Return (X, Y) of the center of cell containing provided text 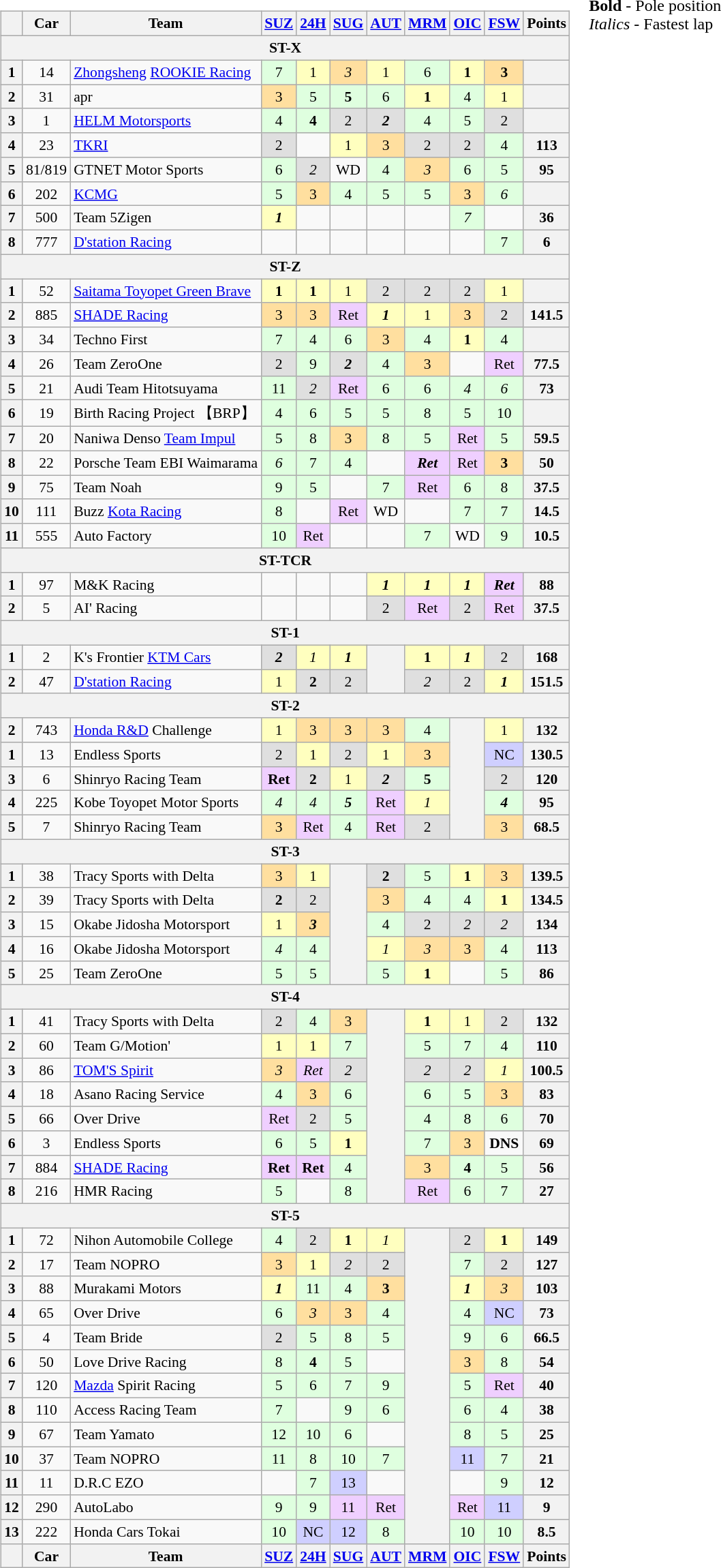
97 (46, 584)
Birth Racing Project 【BRP】 (166, 413)
216 (46, 1192)
apr (166, 97)
Porsche Team EBI Waimarama (166, 463)
ST-TCR (285, 560)
AI' Racing (166, 609)
Access Racing Team (166, 1410)
36 (547, 218)
134 (547, 924)
111 (46, 511)
Team Bride (166, 1338)
HELM Motorsports (166, 121)
56 (547, 1167)
Auto Factory (166, 536)
67 (46, 1434)
81/819 (46, 170)
127 (547, 1265)
K's Frontier KTM Cars (166, 657)
66.5 (547, 1338)
ST-4 (285, 997)
TKRI (166, 145)
M&K Racing (166, 584)
168 (547, 657)
16 (46, 949)
22 (46, 463)
Naniwa Denso Team Impul (166, 438)
37 (46, 1459)
26 (46, 364)
290 (46, 1507)
885 (46, 315)
TOM'S Spirit (166, 1070)
500 (46, 218)
66 (46, 1119)
Team Yamato (166, 1434)
83 (547, 1094)
ST-X (285, 48)
Zhongsheng ROOKIE Racing (166, 72)
69 (547, 1143)
222 (46, 1532)
100.5 (547, 1070)
72 (46, 1240)
Mazda Spirit Racing (166, 1386)
65 (46, 1313)
20 (46, 438)
70 (547, 1119)
DNS (504, 1143)
ST-1 (285, 633)
52 (46, 291)
141.5 (547, 315)
Honda R&D Challenge (166, 730)
47 (46, 682)
743 (46, 730)
130.5 (547, 755)
Buzz Kota Racing (166, 511)
HMR Racing (166, 1192)
18 (46, 1094)
151.5 (547, 682)
KCMG (166, 194)
ST-Z (285, 267)
14.5 (547, 511)
Techno First (166, 340)
ST-2 (285, 706)
225 (46, 803)
39 (46, 900)
19 (46, 413)
134.5 (547, 900)
Kobe Toyopet Motor Sports (166, 803)
15 (46, 924)
Audi Team Hitotsuyama (166, 388)
59.5 (547, 438)
ST-5 (285, 1216)
34 (46, 340)
40 (547, 1386)
AutoLabo (166, 1507)
202 (46, 194)
Murakami Motors (166, 1288)
23 (46, 145)
14 (46, 72)
139.5 (547, 876)
Team 5Zigen (166, 218)
41 (46, 1021)
555 (46, 536)
Love Drive Racing (166, 1361)
75 (46, 487)
149 (547, 1240)
Nihon Automobile College (166, 1240)
10.5 (547, 536)
54 (547, 1361)
D.R.C EZO (166, 1483)
60 (46, 1046)
77.5 (547, 364)
27 (547, 1192)
Saitama Toyopet Green Brave (166, 291)
Asano Racing Service (166, 1094)
GTNET Motor Sports (166, 170)
103 (547, 1288)
8.5 (547, 1532)
884 (46, 1167)
31 (46, 97)
777 (46, 242)
17 (46, 1265)
68.5 (547, 827)
ST-3 (285, 851)
Team Noah (166, 487)
Team G/Motion' (166, 1046)
Honda Cars Tokai (166, 1532)
